Output the (X, Y) coordinate of the center of the cell containing the given text.  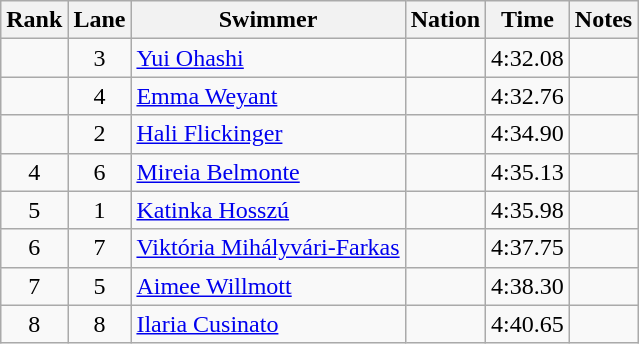
4:38.30 (528, 286)
4:35.98 (528, 210)
Time (528, 20)
4:32.76 (528, 96)
Viktória Mihályvári-Farkas (268, 248)
Nation (445, 20)
Yui Ohashi (268, 58)
Notes (603, 20)
4:37.75 (528, 248)
3 (100, 58)
1 (100, 210)
Rank (34, 20)
4:35.13 (528, 172)
Mireia Belmonte (268, 172)
4:40.65 (528, 324)
4:32.08 (528, 58)
2 (100, 134)
Swimmer (268, 20)
4:34.90 (528, 134)
Hali Flickinger (268, 134)
Lane (100, 20)
Aimee Willmott (268, 286)
Emma Weyant (268, 96)
Ilaria Cusinato (268, 324)
Katinka Hosszú (268, 210)
